Scan for the cell matching the given text and deliver its (X, Y) coordinate at center. 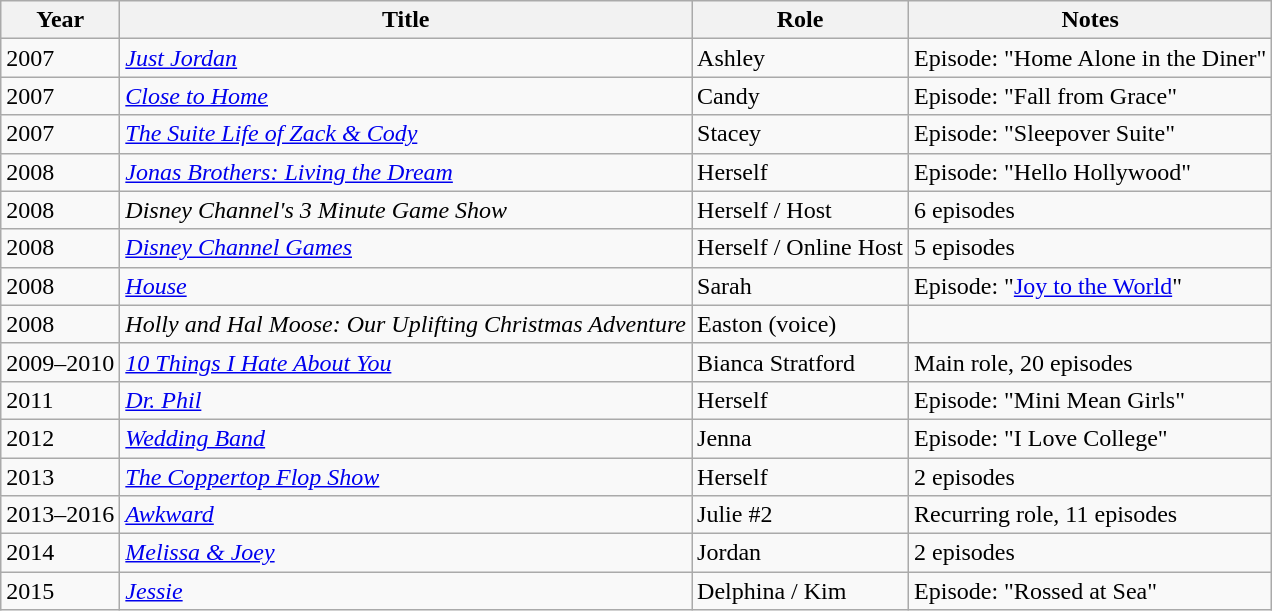
Delphina / Kim (800, 591)
Stacey (800, 134)
2014 (60, 553)
Easton (voice) (800, 324)
Disney Channel's 3 Minute Game Show (406, 210)
Episode: "I Love College" (1090, 438)
Episode: "Fall from Grace" (1090, 96)
The Suite Life of Zack & Cody (406, 134)
Year (60, 20)
Jonas Brothers: Living the Dream (406, 172)
Disney Channel Games (406, 248)
Julie #2 (800, 515)
Ashley (800, 58)
2015 (60, 591)
Jessie (406, 591)
Episode: "Home Alone in the Diner" (1090, 58)
Close to Home (406, 96)
Bianca Stratford (800, 362)
Episode: "Sleepover Suite" (1090, 134)
House (406, 286)
Candy (800, 96)
2011 (60, 400)
Jordan (800, 553)
6 episodes (1090, 210)
Herself / Online Host (800, 248)
The Coppertop Flop Show (406, 477)
Jenna (800, 438)
Recurring role, 11 episodes (1090, 515)
Main role, 20 episodes (1090, 362)
Awkward (406, 515)
Sarah (800, 286)
Holly and Hal Moose: Our Uplifting Christmas Adventure (406, 324)
Herself / Host (800, 210)
2013 (60, 477)
10 Things I Hate About You (406, 362)
Role (800, 20)
Dr. Phil (406, 400)
Melissa & Joey (406, 553)
2012 (60, 438)
5 episodes (1090, 248)
Wedding Band (406, 438)
Episode: "Joy to the World" (1090, 286)
Episode: "Rossed at Sea" (1090, 591)
Episode: "Hello Hollywood" (1090, 172)
Just Jordan (406, 58)
Notes (1090, 20)
Episode: "Mini Mean Girls" (1090, 400)
2009–2010 (60, 362)
Title (406, 20)
2013–2016 (60, 515)
